Output the [X, Y] coordinate of the center of the cell containing the given text.  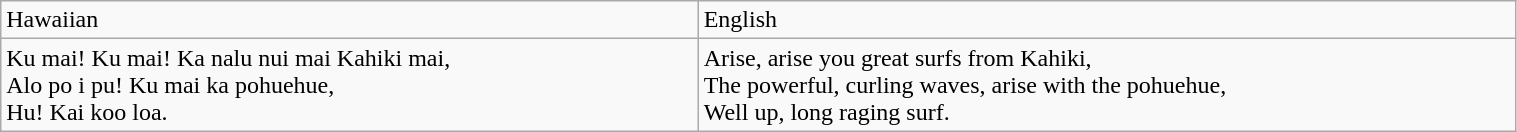
Hawaiian [350, 20]
Arise, arise you great surfs from Kahiki,The powerful, curling waves, arise with the pohuehue, Well up, long raging surf. [1107, 85]
Ku mai! Ku mai! Ka nalu nui mai Kahiki mai,Alo po i pu! Ku mai ka pohuehue,Hu! Kai koo loa. [350, 85]
English [1107, 20]
